From the cell containing the given text, extract its center point as [x, y] coordinate. 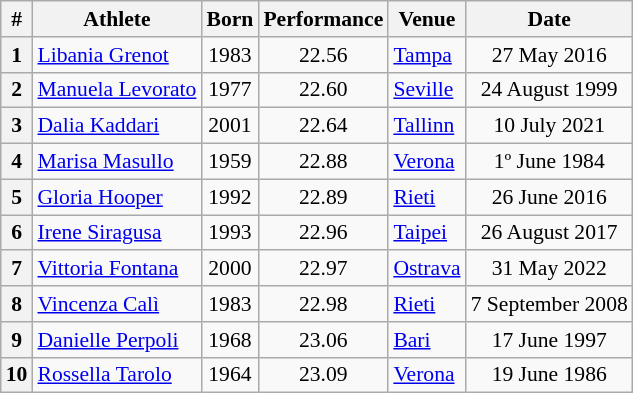
17 June 1997 [550, 340]
Gloria Hooper [116, 197]
Marisa Masullo [116, 162]
22.97 [323, 269]
2000 [230, 269]
4 [17, 162]
Vittoria Fontana [116, 269]
Ostrava [426, 269]
1968 [230, 340]
9 [17, 340]
1993 [230, 233]
Venue [426, 19]
Tallinn [426, 126]
1964 [230, 375]
2001 [230, 126]
Dalia Kaddari [116, 126]
Irene Siragusa [116, 233]
Danielle Perpoli [116, 340]
Date [550, 19]
1 [17, 55]
Taipei [426, 233]
22.98 [323, 304]
Athlete [116, 19]
Performance [323, 19]
31 May 2022 [550, 269]
24 August 1999 [550, 90]
27 May 2016 [550, 55]
7 September 2008 [550, 304]
22.64 [323, 126]
Libania Grenot [116, 55]
23.09 [323, 375]
22.56 [323, 55]
2 [17, 90]
10 July 2021 [550, 126]
19 June 1986 [550, 375]
6 [17, 233]
# [17, 19]
Bari [426, 340]
1º June 1984 [550, 162]
8 [17, 304]
1959 [230, 162]
3 [17, 126]
Seville [426, 90]
22.88 [323, 162]
22.60 [323, 90]
26 August 2017 [550, 233]
1992 [230, 197]
23.06 [323, 340]
Born [230, 19]
Manuela Levorato [116, 90]
Vincenza Calì [116, 304]
Tampa [426, 55]
22.96 [323, 233]
7 [17, 269]
Rossella Tarolo [116, 375]
26 June 2016 [550, 197]
1977 [230, 90]
10 [17, 375]
5 [17, 197]
22.89 [323, 197]
